Pinpoint the cell where the given text exists, returning its (X, Y) midpoint coordinate. 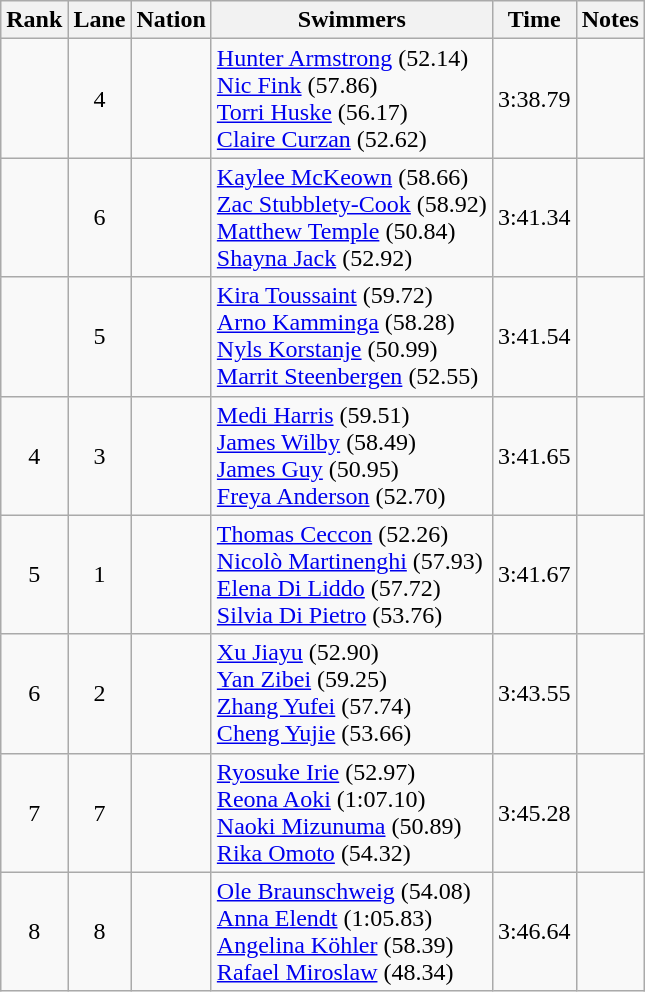
1 (100, 574)
Kaylee McKeown (58.66)Zac Stubblety-Cook (58.92)Matthew Temple (50.84)Shayna Jack (52.92) (352, 218)
Time (534, 20)
3:41.54 (534, 336)
3 (100, 456)
Swimmers (352, 20)
Nation (171, 20)
2 (100, 694)
3:45.28 (534, 812)
Hunter Armstrong (52.14)Nic Fink (57.86)Torri Huske (56.17)Claire Curzan (52.62) (352, 98)
3:43.55 (534, 694)
Kira Toussaint (59.72)Arno Kamminga (58.28)Nyls Korstanje (50.99)Marrit Steenbergen (52.55) (352, 336)
Lane (100, 20)
Medi Harris (59.51)James Wilby (58.49)James Guy (50.95)Freya Anderson (52.70) (352, 456)
3:41.67 (534, 574)
3:41.65 (534, 456)
Ryosuke Irie (52.97)Reona Aoki (1:07.10)Naoki Mizunuma (50.89)Rika Omoto (54.32) (352, 812)
3:38.79 (534, 98)
Ole Braunschweig (54.08)Anna Elendt (1:05.83)Angelina Köhler (58.39)Rafael Miroslaw (48.34) (352, 932)
Thomas Ceccon (52.26)Nicolò Martinenghi (57.93)Elena Di Liddo (57.72)Silvia Di Pietro (53.76) (352, 574)
Rank (34, 20)
Notes (610, 20)
Xu Jiayu (52.90)Yan Zibei (59.25)Zhang Yufei (57.74)Cheng Yujie (53.66) (352, 694)
3:46.64 (534, 932)
3:41.34 (534, 218)
